Output the [X, Y] coordinate of the center of the cell containing the given text.  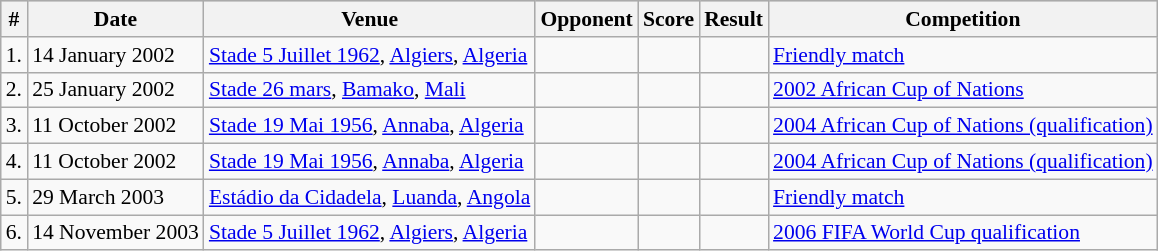
Estádio da Cidadela, Luanda, Angola [370, 197]
Date [116, 19]
14 January 2002 [116, 55]
25 January 2002 [116, 90]
5. [14, 197]
Opponent [586, 19]
6. [14, 233]
Competition [963, 19]
Venue [370, 19]
Score [668, 19]
29 March 2003 [116, 197]
2006 FIFA World Cup qualification [963, 233]
14 November 2003 [116, 233]
Result [734, 19]
# [14, 19]
Stade 26 mars, Bamako, Mali [370, 90]
4. [14, 162]
2. [14, 90]
3. [14, 126]
2002 African Cup of Nations [963, 90]
1. [14, 55]
